From the cell containing the given text, extract its center point as [x, y] coordinate. 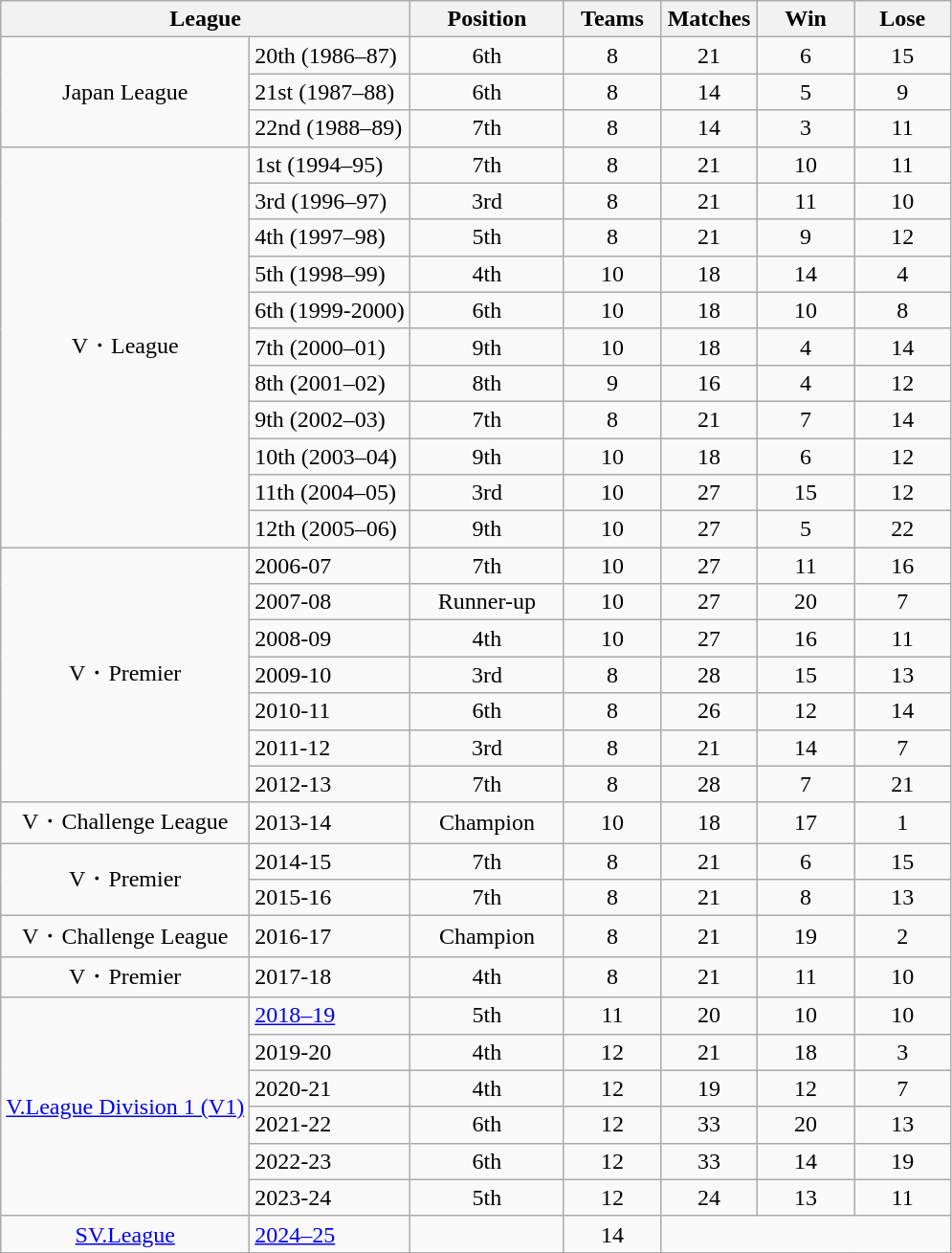
Matches [710, 19]
2016-17 [330, 936]
22 [903, 529]
1 [903, 823]
2007-08 [330, 602]
Japan League [125, 92]
2011-12 [330, 748]
2021-22 [330, 1125]
V・League [125, 347]
1st (1994–95) [330, 165]
2014-15 [330, 861]
17 [806, 823]
9th (2002–03) [330, 419]
11th (2004–05) [330, 493]
2022-23 [330, 1161]
5th (1998–99) [330, 274]
7th (2000–01) [330, 347]
10th (2003–04) [330, 457]
2024–25 [330, 1234]
20th (1986–87) [330, 56]
Runner-up [486, 602]
Win [806, 19]
2015-16 [330, 898]
2010-11 [330, 711]
Position [486, 19]
3rd (1996–97) [330, 201]
12th (2005–06) [330, 529]
8th [486, 383]
8th (2001–02) [330, 383]
2018–19 [330, 1016]
Teams [612, 19]
2020-21 [330, 1088]
2009-10 [330, 675]
League [206, 19]
2017-18 [330, 976]
SV.League [125, 1234]
24 [710, 1197]
6th (1999-2000) [330, 310]
22nd (1988–89) [330, 128]
Lose [903, 19]
2019-20 [330, 1052]
2012-13 [330, 784]
2 [903, 936]
4th (1997–98) [330, 237]
2023-24 [330, 1197]
26 [710, 711]
2013-14 [330, 823]
21st (1987–88) [330, 92]
2008-09 [330, 638]
2006-07 [330, 566]
V.League Division 1 (V1) [125, 1107]
